Find where the given text appears and provide that cell's center as (x, y) coordinate. 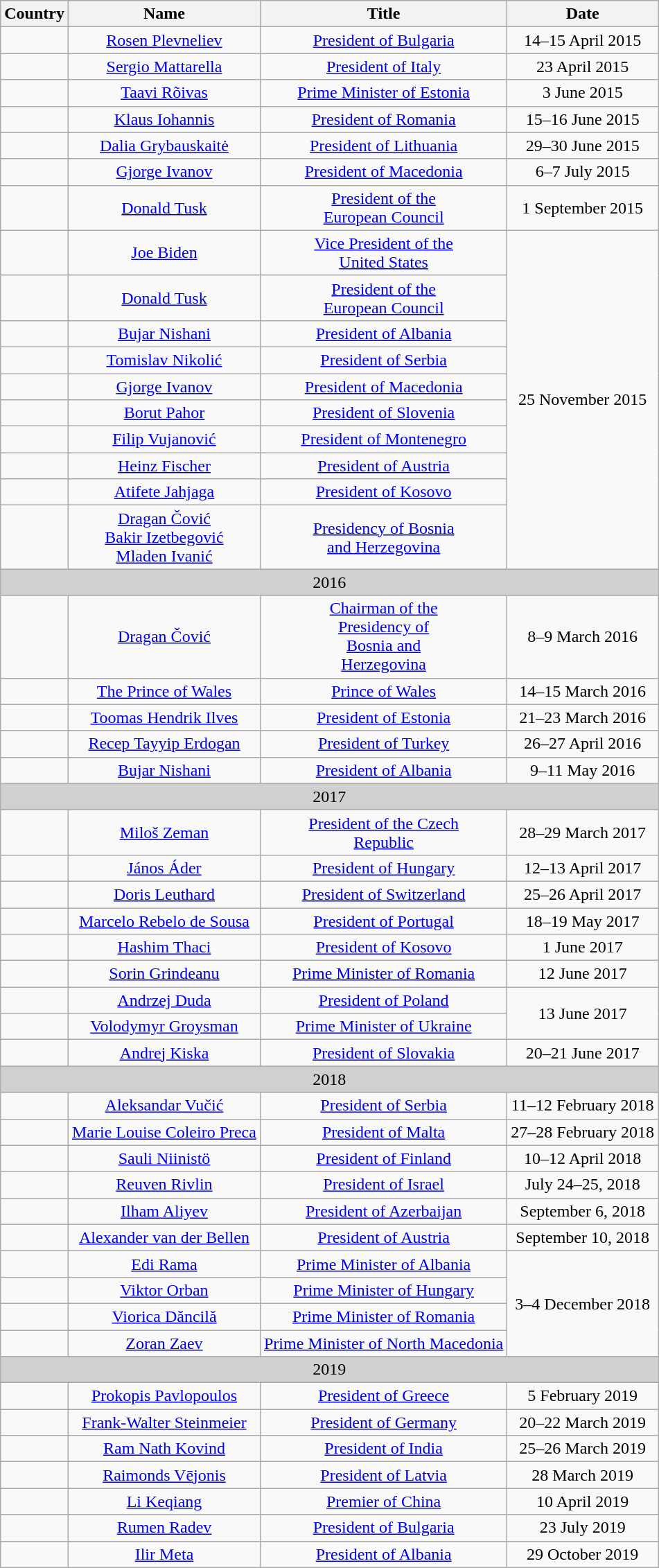
President of Hungary (383, 868)
29 October 2019 (583, 1554)
Title (383, 14)
Prince of Wales (383, 691)
President of Romania (383, 119)
8–9 March 2016 (583, 636)
Miloš Zeman (164, 832)
2019 (330, 1370)
Marcelo Rebelo de Sousa (164, 921)
Sorin Grindeanu (164, 974)
Rosen Plevneliev (164, 40)
János Áder (164, 868)
Date (583, 14)
Prime Minister of North Macedonia (383, 1343)
Heinz Fischer (164, 466)
Marie Louise Coleiro Preca (164, 1132)
Dalia Grybauskaitė (164, 146)
Aleksandar Vučić (164, 1106)
Ilir Meta (164, 1554)
29–30 June 2015 (583, 146)
The Prince of Wales (164, 691)
Ilham Aliyev (164, 1211)
Li Keqiang (164, 1501)
Recep Tayyip Erdogan (164, 744)
5 February 2019 (583, 1396)
Presidency of Bosnia and Herzegovina (383, 537)
President of Slovakia (383, 1053)
Prime Minister of Hungary (383, 1290)
25 November 2015 (583, 399)
President of Malta (383, 1132)
President of Poland (383, 1000)
2017 (330, 796)
28–29 March 2017 (583, 832)
July 24–25, 2018 (583, 1185)
President of Slovenia (383, 413)
President of Italy (383, 67)
Sergio Mattarella (164, 67)
President of Lithuania (383, 146)
3–4 December 2018 (583, 1303)
President of Azerbaijan (383, 1211)
15–16 June 2015 (583, 119)
Premier of China (383, 1501)
Viorica Dăncilă (164, 1316)
Volodymyr Groysman (164, 1027)
Reuven Rivlin (164, 1185)
Dragan Čović (164, 636)
President of Estonia (383, 717)
Prime Minister of Ukraine (383, 1027)
2016 (330, 582)
President of Portugal (383, 921)
Sauli Niinistö (164, 1158)
12 June 2017 (583, 974)
Toomas Hendrik Ilves (164, 717)
26–27 April 2016 (583, 744)
President of Montenegro (383, 439)
Vice President of the United States (383, 252)
September 10, 2018 (583, 1237)
10 April 2019 (583, 1501)
2018 (330, 1079)
Name (164, 14)
Hashim Thaci (164, 948)
23 April 2015 (583, 67)
3 June 2015 (583, 93)
President of India (383, 1449)
Doris Leuthard (164, 894)
Borut Pahor (164, 413)
Zoran Zaev (164, 1343)
Tomislav Nikolić (164, 360)
Andrej Kiska (164, 1053)
1 June 2017 (583, 948)
27–28 February 2018 (583, 1132)
President of Turkey (383, 744)
September 6, 2018 (583, 1211)
23 July 2019 (583, 1528)
Chairman of the Presidency of Bosnia and Herzegovina (383, 636)
President of Germany (383, 1422)
Andrzej Duda (164, 1000)
14–15 March 2016 (583, 691)
Taavi Rõivas (164, 93)
Prime Minister of Albania (383, 1264)
Rumen Radev (164, 1528)
Edi Rama (164, 1264)
12–13 April 2017 (583, 868)
13 June 2017 (583, 1013)
21–23 March 2016 (583, 717)
Prokopis Pavlopoulos (164, 1396)
20–22 March 2019 (583, 1422)
20–21 June 2017 (583, 1053)
President of Greece (383, 1396)
Filip Vujanović (164, 439)
Dragan ČovićBakir IzetbegovićMladen Ivanić (164, 537)
Raimonds Vējonis (164, 1475)
Prime Minister of Estonia (383, 93)
14–15 April 2015 (583, 40)
Ram Nath Kovind (164, 1449)
President of Switzerland (383, 894)
President of Finland (383, 1158)
10–12 April 2018 (583, 1158)
11–12 February 2018 (583, 1106)
Alexander van der Bellen (164, 1237)
Country (35, 14)
6–7 July 2015 (583, 172)
18–19 May 2017 (583, 921)
President of Latvia (383, 1475)
25–26 March 2019 (583, 1449)
President of Israel (383, 1185)
28 March 2019 (583, 1475)
Klaus Iohannis (164, 119)
9–11 May 2016 (583, 770)
1 September 2015 (583, 208)
Joe Biden (164, 252)
Viktor Orban (164, 1290)
President of the CzechRepublic (383, 832)
25–26 April 2017 (583, 894)
Frank-Walter Steinmeier (164, 1422)
Atifete Jahjaga (164, 492)
